Provide the [X, Y] coordinate of the cell's center where the given text is located.  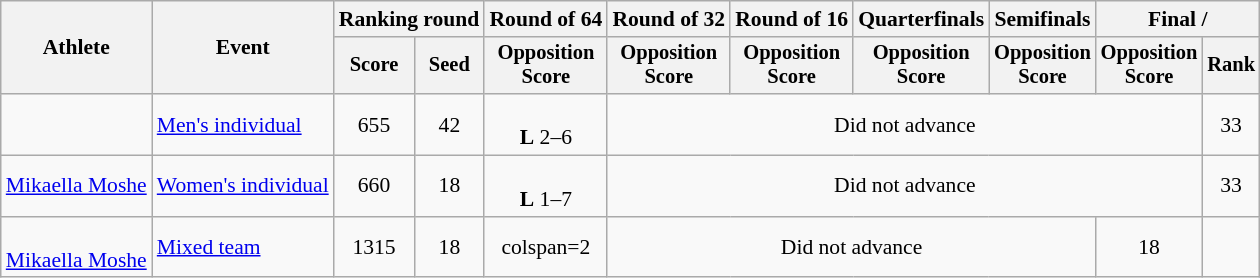
Men's individual [243, 124]
Round of 32 [668, 19]
Semifinals [1042, 19]
Quarterfinals [921, 19]
Seed [449, 66]
L 2–6 [546, 124]
655 [374, 124]
Rank [1231, 66]
Round of 16 [792, 19]
Athlete [76, 48]
1315 [374, 248]
Round of 64 [546, 19]
Women's individual [243, 186]
42 [449, 124]
Final / [1178, 19]
L 1–7 [546, 186]
660 [374, 186]
Score [374, 66]
Event [243, 48]
colspan=2 [546, 248]
Ranking round [410, 19]
Mixed team [243, 248]
